Locate the cell with the specified text and output its (x, y) center coordinate. 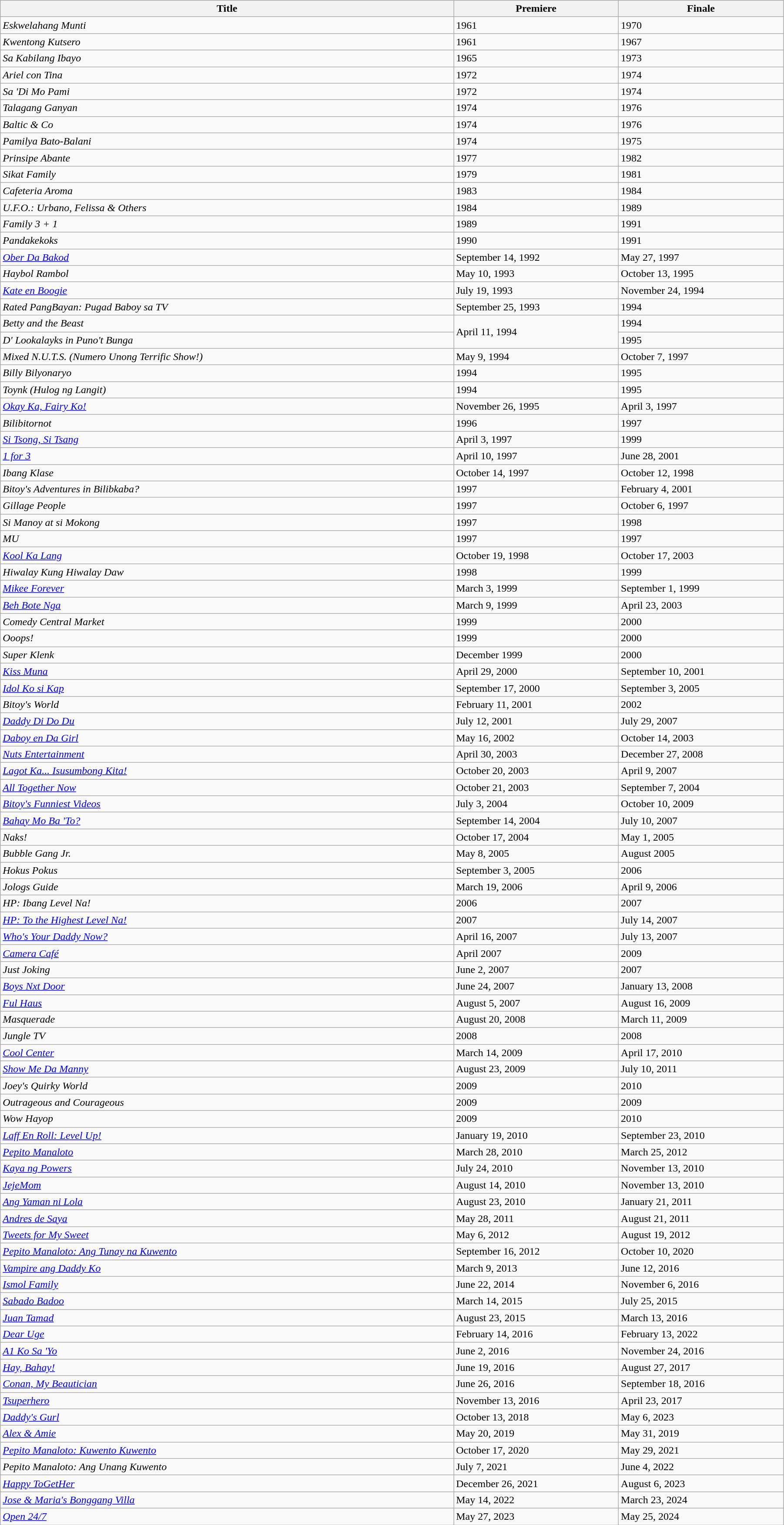
1979 (536, 174)
April 9, 2007 (701, 771)
April 16, 2007 (536, 936)
Si Manoy at si Mokong (227, 522)
October 12, 1998 (701, 472)
Vampire ang Daddy Ko (227, 1268)
Finale (701, 9)
Jologs Guide (227, 887)
Title (227, 9)
Nuts Entertainment (227, 754)
D' Lookalayks in Puno't Bunga (227, 340)
July 3, 2004 (536, 804)
Ang Yaman ni Lola (227, 1202)
Comedy Central Market (227, 622)
April 11, 1994 (536, 332)
March 19, 2006 (536, 887)
August 20, 2008 (536, 1020)
1 for 3 (227, 456)
April 17, 2010 (701, 1053)
January 13, 2008 (701, 986)
April 23, 2003 (701, 605)
Ariel con Tina (227, 75)
September 25, 1993 (536, 307)
Bitoy's Adventures in Bilibkaba? (227, 489)
May 27, 2023 (536, 1516)
September 16, 2012 (536, 1251)
Ismol Family (227, 1285)
Pamilya Bato-Balani (227, 141)
May 28, 2011 (536, 1218)
Ibang Klase (227, 472)
HP: To the Highest Level Na! (227, 920)
November 13, 2016 (536, 1400)
December 27, 2008 (701, 754)
September 1, 1999 (701, 589)
Kool Ka Lang (227, 555)
September 10, 2001 (701, 671)
June 19, 2016 (536, 1367)
Premiere (536, 9)
Tsuperhero (227, 1400)
January 21, 2011 (701, 1202)
Daddy Di Do Du (227, 721)
October 7, 1997 (701, 357)
July 19, 1993 (536, 290)
October 13, 1995 (701, 274)
August 14, 2010 (536, 1185)
February 11, 2001 (536, 704)
1975 (701, 141)
December 1999 (536, 655)
March 9, 1999 (536, 605)
Toynk (Hulog ng Langit) (227, 390)
August 16, 2009 (701, 1003)
Talagang Ganyan (227, 108)
August 19, 2012 (701, 1235)
November 24, 1994 (701, 290)
June 12, 2016 (701, 1268)
August 6, 2023 (701, 1483)
Mixed N.U.T.S. (Numero Unong Terrific Show!) (227, 357)
Ober Da Bakod (227, 257)
U.F.O.: Urbano, Felissa & Others (227, 208)
May 6, 2012 (536, 1235)
June 24, 2007 (536, 986)
May 1, 2005 (701, 837)
1981 (701, 174)
October 14, 1997 (536, 472)
October 17, 2020 (536, 1450)
July 25, 2015 (701, 1301)
Open 24/7 (227, 1516)
July 24, 2010 (536, 1168)
Baltic & Co (227, 125)
April 30, 2003 (536, 754)
1983 (536, 191)
April 23, 2017 (701, 1400)
March 11, 2009 (701, 1020)
May 14, 2022 (536, 1500)
July 14, 2007 (701, 920)
1996 (536, 423)
Bubble Gang Jr. (227, 854)
Sabado Badoo (227, 1301)
June 2, 2007 (536, 970)
February 4, 2001 (701, 489)
Bitoy's Funniest Videos (227, 804)
May 25, 2024 (701, 1516)
June 22, 2014 (536, 1285)
Haybol Rambol (227, 274)
Andres de Saya (227, 1218)
June 2, 2016 (536, 1351)
August 23, 2010 (536, 1202)
May 16, 2002 (536, 738)
Sikat Family (227, 174)
Pepito Manaloto: Ang Unang Kuwento (227, 1467)
Daboy en Da Girl (227, 738)
A1 Ko Sa 'Yo (227, 1351)
November 24, 2016 (701, 1351)
All Together Now (227, 788)
Gillage People (227, 506)
Masquerade (227, 1020)
1965 (536, 58)
August 2005 (701, 854)
Pandakekoks (227, 241)
August 23, 2009 (536, 1069)
February 14, 2016 (536, 1334)
1977 (536, 158)
Show Me Da Manny (227, 1069)
October 20, 2003 (536, 771)
July 29, 2007 (701, 721)
October 17, 2003 (701, 555)
February 13, 2022 (701, 1334)
Pepito Manaloto (227, 1152)
MU (227, 539)
Conan, My Beautician (227, 1384)
Joey's Quirky World (227, 1086)
October 17, 2004 (536, 837)
July 7, 2021 (536, 1467)
May 20, 2019 (536, 1434)
1970 (701, 25)
Naks! (227, 837)
Sa 'Di Mo Pami (227, 91)
April 2007 (536, 953)
Ful Haus (227, 1003)
October 10, 2009 (701, 804)
Boys Nxt Door (227, 986)
March 14, 2009 (536, 1053)
Billy Bilyonaryo (227, 373)
May 29, 2021 (701, 1450)
October 13, 2018 (536, 1417)
1982 (701, 158)
Dear Uge (227, 1334)
Idol Ko si Kap (227, 688)
Kwentong Kutsero (227, 42)
Laff En Roll: Level Up! (227, 1135)
Beh Bote Nga (227, 605)
March 9, 2013 (536, 1268)
June 28, 2001 (701, 456)
Hokus Pokus (227, 870)
Kiss Muna (227, 671)
Outrageous and Courageous (227, 1102)
Wow Hayop (227, 1119)
September 14, 1992 (536, 257)
Lagot Ka... Isusumbong Kita! (227, 771)
October 6, 1997 (701, 506)
Daddy's Gurl (227, 1417)
Cafeteria Aroma (227, 191)
August 23, 2015 (536, 1318)
June 4, 2022 (701, 1467)
August 21, 2011 (701, 1218)
Happy ToGetHer (227, 1483)
September 14, 2004 (536, 821)
Camera Café (227, 953)
March 13, 2016 (701, 1318)
October 10, 2020 (701, 1251)
Eskwelahang Munti (227, 25)
1967 (701, 42)
June 26, 2016 (536, 1384)
Mikee Forever (227, 589)
August 5, 2007 (536, 1003)
Jungle TV (227, 1036)
Kaya ng Powers (227, 1168)
Betty and the Beast (227, 323)
May 10, 1993 (536, 274)
Pepito Manaloto: Kuwento Kuwento (227, 1450)
March 23, 2024 (701, 1500)
May 27, 1997 (701, 257)
April 10, 1997 (536, 456)
Rated PangBayan: Pugad Baboy sa TV (227, 307)
July 13, 2007 (701, 936)
1990 (536, 241)
Alex & Amie (227, 1434)
May 9, 1994 (536, 357)
October 21, 2003 (536, 788)
Jose & Maria's Bonggang Villa (227, 1500)
Prinsipe Abante (227, 158)
JejeMom (227, 1185)
Hiwalay Kung Hiwalay Daw (227, 572)
July 10, 2007 (701, 821)
September 23, 2010 (701, 1135)
September 7, 2004 (701, 788)
May 8, 2005 (536, 854)
March 28, 2010 (536, 1152)
April 9, 2006 (701, 887)
Bahay Mo Ba 'To? (227, 821)
Who's Your Daddy Now? (227, 936)
Sa Kabilang Ibayo (227, 58)
HP: Ibang Level Na! (227, 903)
Juan Tamad (227, 1318)
July 12, 2001 (536, 721)
May 6, 2023 (701, 1417)
Tweets for My Sweet (227, 1235)
Okay Ka, Fairy Ko! (227, 406)
January 19, 2010 (536, 1135)
Just Joking (227, 970)
1973 (701, 58)
December 26, 2021 (536, 1483)
Bitoy's World (227, 704)
Kate en Boogie (227, 290)
April 29, 2000 (536, 671)
October 14, 2003 (701, 738)
November 6, 2016 (701, 1285)
Hay, Bahay! (227, 1367)
2002 (701, 704)
Ooops! (227, 638)
Si Tsong, Si Tsang (227, 439)
Super Klenk (227, 655)
Bilibitornot (227, 423)
May 31, 2019 (701, 1434)
August 27, 2017 (701, 1367)
Family 3 + 1 (227, 224)
March 3, 1999 (536, 589)
October 19, 1998 (536, 555)
September 18, 2016 (701, 1384)
March 25, 2012 (701, 1152)
March 14, 2015 (536, 1301)
Cool Center (227, 1053)
November 26, 1995 (536, 406)
July 10, 2011 (701, 1069)
Pepito Manaloto: Ang Tunay na Kuwento (227, 1251)
September 17, 2000 (536, 688)
